From the cell containing the given text, extract its center point as [X, Y] coordinate. 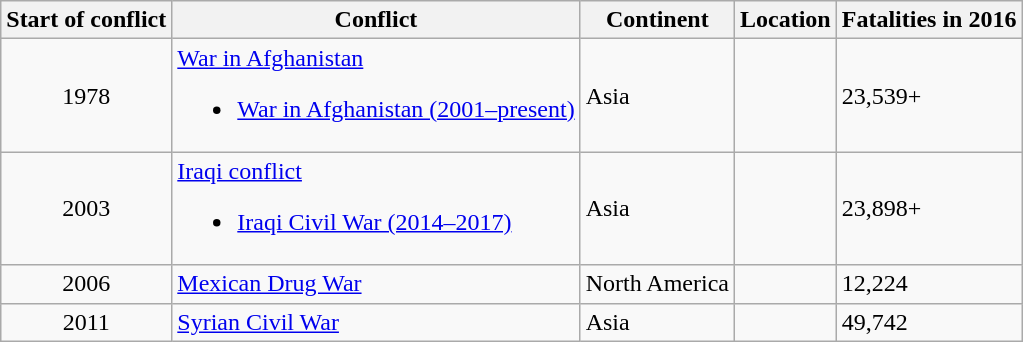
Start of conflict [86, 20]
Continent [657, 20]
Conflict [376, 20]
Location [786, 20]
Fatalities in 2016 [929, 20]
Iraqi conflictIraqi Civil War (2014–2017) [376, 208]
Mexican Drug War [376, 284]
Syrian Civil War [376, 322]
12,224 [929, 284]
War in AfghanistanWar in Afghanistan (2001–present) [376, 96]
1978 [86, 96]
2003 [86, 208]
2006 [86, 284]
2011 [86, 322]
23,539+ [929, 96]
23,898+ [929, 208]
North America [657, 284]
49,742 [929, 322]
